Extract the (X, Y) coordinate from the center of the cell holding the provided text.  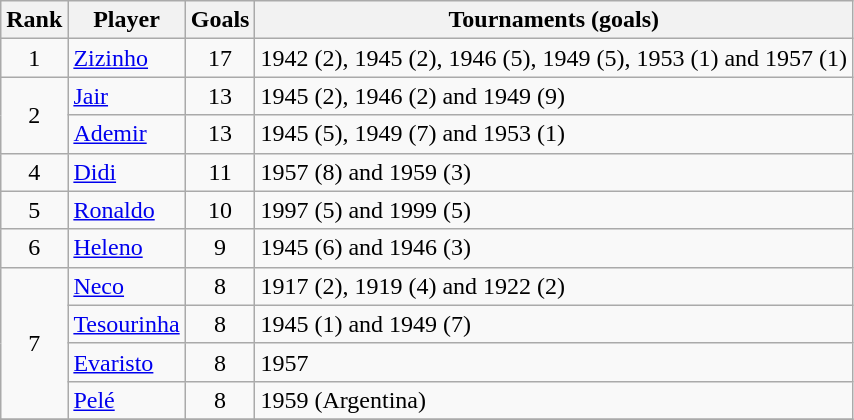
1945 (1) and 1949 (7) (554, 324)
Ademir (126, 134)
Didi (126, 172)
Pelé (126, 400)
1957 (8) and 1959 (3) (554, 172)
1959 (Argentina) (554, 400)
1957 (554, 362)
Neco (126, 286)
7 (34, 343)
2 (34, 115)
1942 (2), 1945 (2), 1946 (5), 1949 (5), 1953 (1) and 1957 (1) (554, 58)
1997 (5) and 1999 (5) (554, 210)
6 (34, 248)
10 (220, 210)
17 (220, 58)
9 (220, 248)
5 (34, 210)
Jair (126, 96)
Rank (34, 20)
1945 (6) and 1946 (3) (554, 248)
Zizinho (126, 58)
1917 (2), 1919 (4) and 1922 (2) (554, 286)
Heleno (126, 248)
1 (34, 58)
1945 (2), 1946 (2) and 1949 (9) (554, 96)
Player (126, 20)
Goals (220, 20)
1945 (5), 1949 (7) and 1953 (1) (554, 134)
4 (34, 172)
Tournaments (goals) (554, 20)
11 (220, 172)
Tesourinha (126, 324)
Evaristo (126, 362)
Ronaldo (126, 210)
